Determine the [x, y] coordinate at the center of the cell enclosing the given text.  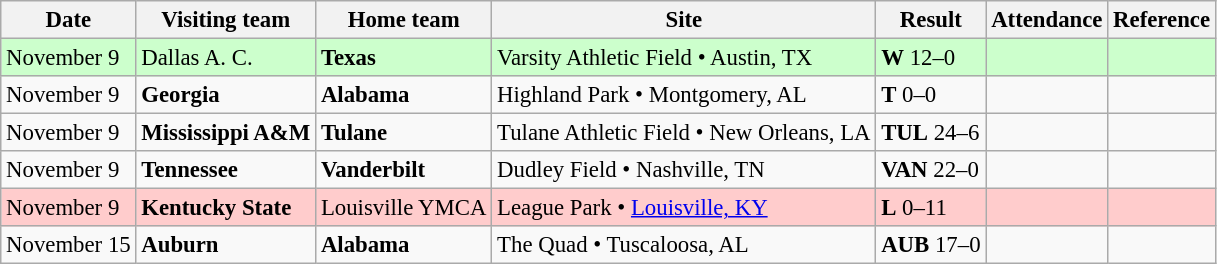
Highland Park • Montgomery, AL [684, 95]
Georgia [226, 95]
Vanderbilt [404, 170]
T 0–0 [931, 95]
Visiting team [226, 20]
Site [684, 20]
Mississippi A&M [226, 133]
Auburn [226, 245]
TUL 24–6 [931, 133]
Result [931, 20]
The Quad • Tuscaloosa, AL [684, 245]
Home team [404, 20]
Kentucky State [226, 208]
AUB 17–0 [931, 245]
Tulane [404, 133]
VAN 22–0 [931, 170]
Tulane Athletic Field • New Orleans, LA [684, 133]
Texas [404, 58]
Reference [1162, 20]
Louisville YMCA [404, 208]
League Park • Louisville, KY [684, 208]
L 0–11 [931, 208]
Dudley Field • Nashville, TN [684, 170]
Tennessee [226, 170]
Attendance [1047, 20]
W 12–0 [931, 58]
Date [68, 20]
Dallas A. C. [226, 58]
November 15 [68, 245]
Varsity Athletic Field • Austin, TX [684, 58]
